Output the (x, y) coordinate of the center of the cell containing the given text.  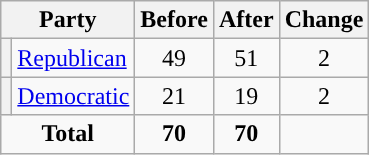
19 (246, 96)
Democratic (74, 96)
21 (174, 96)
Party (68, 20)
49 (174, 58)
Before (174, 20)
After (246, 20)
Change (324, 20)
Republican (74, 58)
51 (246, 58)
Total (68, 134)
